Extract the [X, Y] coordinate from the center of the cell holding the provided text.  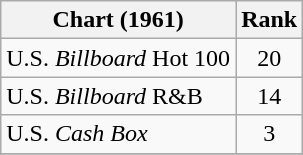
U.S. Billboard R&B [118, 96]
Chart (1961) [118, 20]
Rank [270, 20]
20 [270, 58]
14 [270, 96]
3 [270, 134]
U.S. Billboard Hot 100 [118, 58]
U.S. Cash Box [118, 134]
